Provide the (X, Y) coordinate of the cell's center where the given text is located.  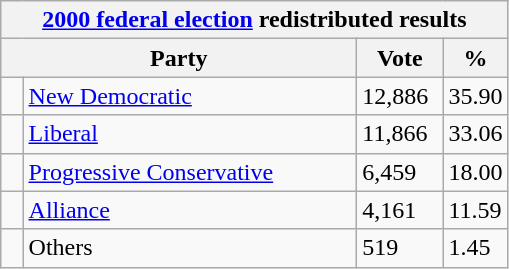
% (476, 58)
New Democratic (190, 96)
6,459 (400, 172)
4,161 (400, 210)
35.90 (476, 96)
Party (179, 58)
12,886 (400, 96)
Others (190, 248)
Alliance (190, 210)
Liberal (190, 134)
11.59 (476, 210)
1.45 (476, 248)
2000 federal election redistributed results (254, 20)
11,866 (400, 134)
Progressive Conservative (190, 172)
18.00 (476, 172)
33.06 (476, 134)
519 (400, 248)
Vote (400, 58)
